Capture the cell that displays the provided text and extract its (x, y) central coordinate. 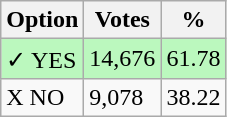
61.78 (194, 59)
Option (42, 20)
14,676 (122, 59)
9,078 (122, 97)
Votes (122, 20)
X NO (42, 97)
% (194, 20)
✓ YES (42, 59)
38.22 (194, 97)
